Capture the cell that displays the provided text and extract its [X, Y] central coordinate. 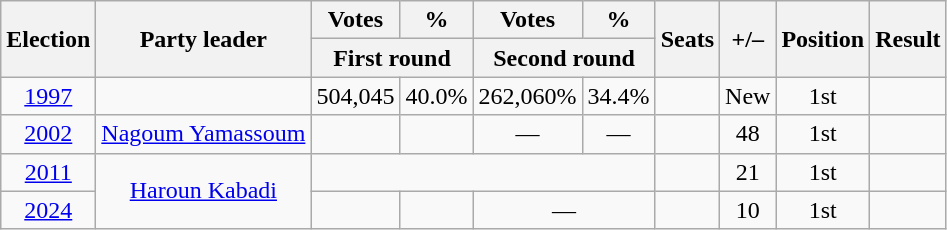
Result [908, 39]
1997 [48, 96]
First round [392, 58]
2024 [48, 210]
34.4% [618, 96]
New [748, 96]
40.0% [436, 96]
Position [823, 39]
Seats [687, 39]
2002 [48, 134]
10 [748, 210]
48 [748, 134]
Second round [564, 58]
Nagoum Yamassoum [204, 134]
2011 [48, 172]
Haroun Kabadi [204, 191]
504,045 [356, 96]
Party leader [204, 39]
Election [48, 39]
262,060% [528, 96]
+/– [748, 39]
21 [748, 172]
